Identify which cell holds the provided text, then report its [X, Y] central coordinate. 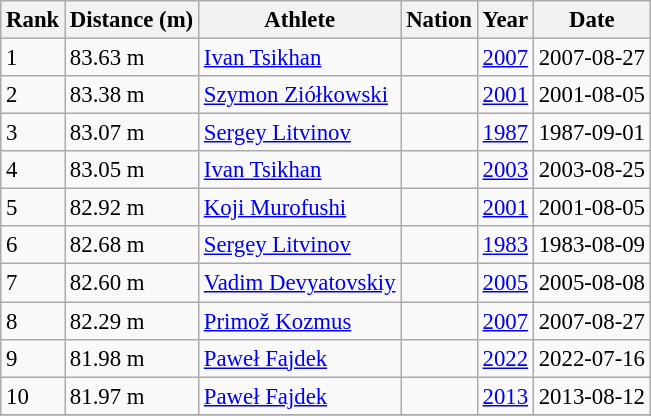
2022-07-16 [592, 358]
1987 [505, 133]
82.68 m [132, 245]
Athlete [300, 20]
Nation [439, 20]
1983-08-09 [592, 245]
81.97 m [132, 396]
9 [33, 358]
1 [33, 58]
Vadim Devyatovskiy [300, 283]
2005-08-08 [592, 283]
83.38 m [132, 95]
2 [33, 95]
8 [33, 321]
Distance (m) [132, 20]
2003 [505, 170]
83.05 m [132, 170]
82.29 m [132, 321]
1987-09-01 [592, 133]
Szymon Ziółkowski [300, 95]
Primož Kozmus [300, 321]
3 [33, 133]
Rank [33, 20]
2013-08-12 [592, 396]
Year [505, 20]
81.98 m [132, 358]
Koji Murofushi [300, 208]
7 [33, 283]
82.60 m [132, 283]
2005 [505, 283]
2003-08-25 [592, 170]
6 [33, 245]
Date [592, 20]
83.63 m [132, 58]
83.07 m [132, 133]
2022 [505, 358]
1983 [505, 245]
82.92 m [132, 208]
5 [33, 208]
10 [33, 396]
2013 [505, 396]
4 [33, 170]
